Find where the given text appears and provide that cell's center as [x, y] coordinate. 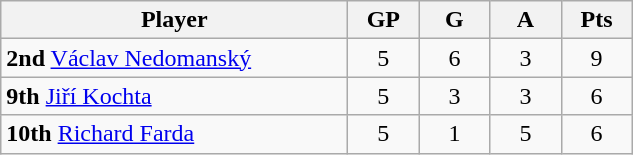
GP [384, 20]
A [526, 20]
Player [174, 20]
G [454, 20]
9th Jiří Kochta [174, 96]
10th Richard Farda [174, 134]
9 [596, 58]
Pts [596, 20]
1 [454, 134]
2nd Václav Nedomanský [174, 58]
